Determine the (X, Y) coordinate at the center of the cell enclosing the given text.  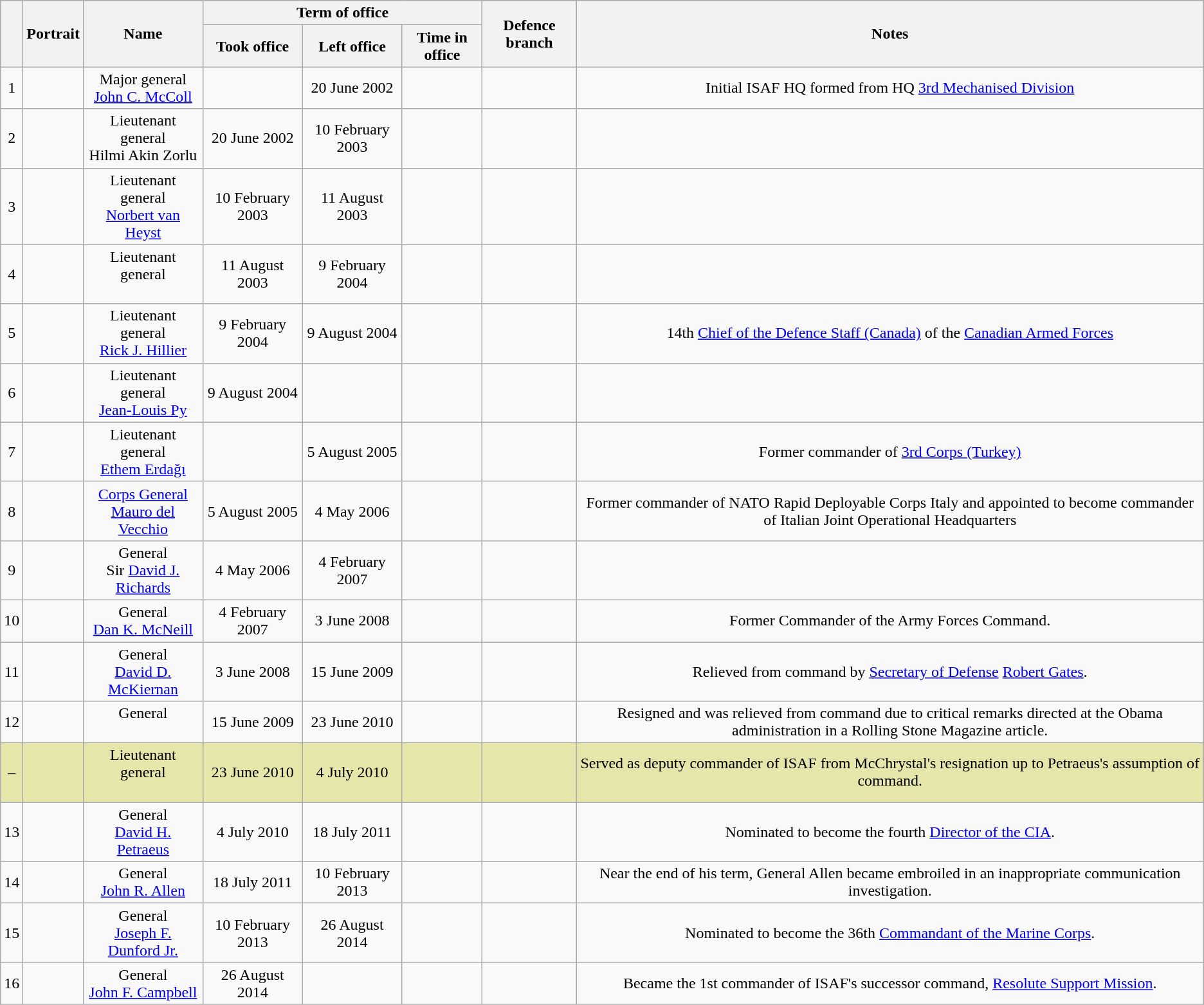
7 (12, 452)
3 (12, 206)
Relieved from command by Secretary of Defense Robert Gates. (890, 672)
GeneralJohn F. Campbell (143, 983)
Major generalJohn C. McColl (143, 88)
5 (12, 333)
Notes (890, 33)
Term of office (342, 13)
Lieutenant generalEthem Erdağı (143, 452)
6 (12, 392)
Nominated to become the fourth Director of the CIA. (890, 832)
Lieutenant generalNorbert van Heyst (143, 206)
Resigned and was relieved from command due to critical remarks directed at the Obama administration in a Rolling Stone Magazine article. (890, 722)
GeneralDan K. McNeill (143, 620)
14 (12, 883)
Portrait (53, 33)
GeneralDavid H. Petraeus (143, 832)
11 (12, 672)
Lieutenant generalRick J. Hillier (143, 333)
General (143, 722)
8 (12, 511)
– (12, 773)
Nominated to become the 36th Commandant of the Marine Corps. (890, 933)
14th Chief of the Defence Staff (Canada) of the Canadian Armed Forces (890, 333)
Left office (352, 46)
2 (12, 138)
GeneralSir David J. Richards (143, 570)
15 (12, 933)
12 (12, 722)
Became the 1st commander of ISAF's successor command, Resolute Support Mission. (890, 983)
Former commander of 3rd Corps (Turkey) (890, 452)
9 (12, 570)
Former commander of NATO Rapid Deployable Corps Italy and appointed to become commander of Italian Joint Operational Headquarters (890, 511)
13 (12, 832)
Lieutenant generalJean-Louis Py (143, 392)
Took office (252, 46)
Time in office (442, 46)
Former Commander of the Army Forces Command. (890, 620)
10 (12, 620)
Served as deputy commander of ISAF from McChrystal's resignation up to Petraeus's assumption of command. (890, 773)
GeneralDavid D. McKiernan (143, 672)
Name (143, 33)
Corps GeneralMauro del Vecchio (143, 511)
1 (12, 88)
Initial ISAF HQ formed from HQ 3rd Mechanised Division (890, 88)
16 (12, 983)
Lieutenant generalHilmi Akin Zorlu (143, 138)
Near the end of his term, General Allen became embroiled in an inappropriate communication investigation. (890, 883)
Defence branch (529, 33)
4 (12, 274)
GeneralJohn R. Allen (143, 883)
GeneralJoseph F. Dunford Jr. (143, 933)
